Determine the (x, y) coordinate at the center of the cell enclosing the given text.  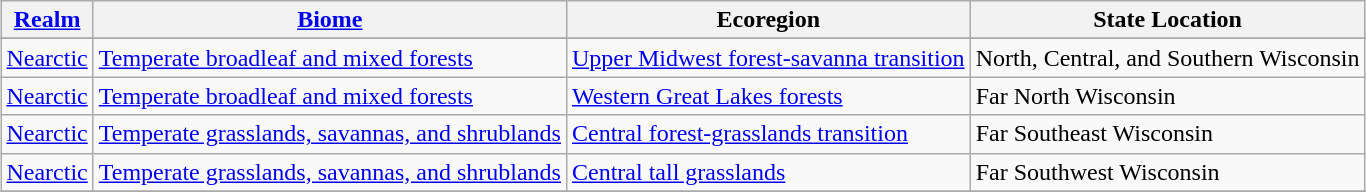
Far Southeast Wisconsin (1168, 134)
Central tall grasslands (768, 172)
Far North Wisconsin (1168, 96)
Far Southwest Wisconsin (1168, 172)
North, Central, and Southern Wisconsin (1168, 58)
Ecoregion (768, 20)
Central forest-grasslands transition (768, 134)
Upper Midwest forest-savanna transition (768, 58)
Realm (47, 20)
Biome (330, 20)
Western Great Lakes forests (768, 96)
State Location (1168, 20)
